Determine the [X, Y] coordinate at the center of the cell enclosing the given text.  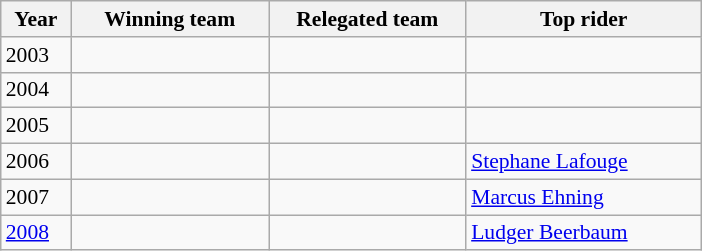
2008 [36, 233]
Winning team [170, 19]
2004 [36, 90]
Marcus Ehning [584, 197]
Stephane Lafouge [584, 162]
Relegated team [367, 19]
2007 [36, 197]
Top rider [584, 19]
Ludger Beerbaum [584, 233]
Year [36, 19]
2006 [36, 162]
2005 [36, 126]
2003 [36, 55]
